Find where the given text appears and provide that cell's center as [X, Y] coordinate. 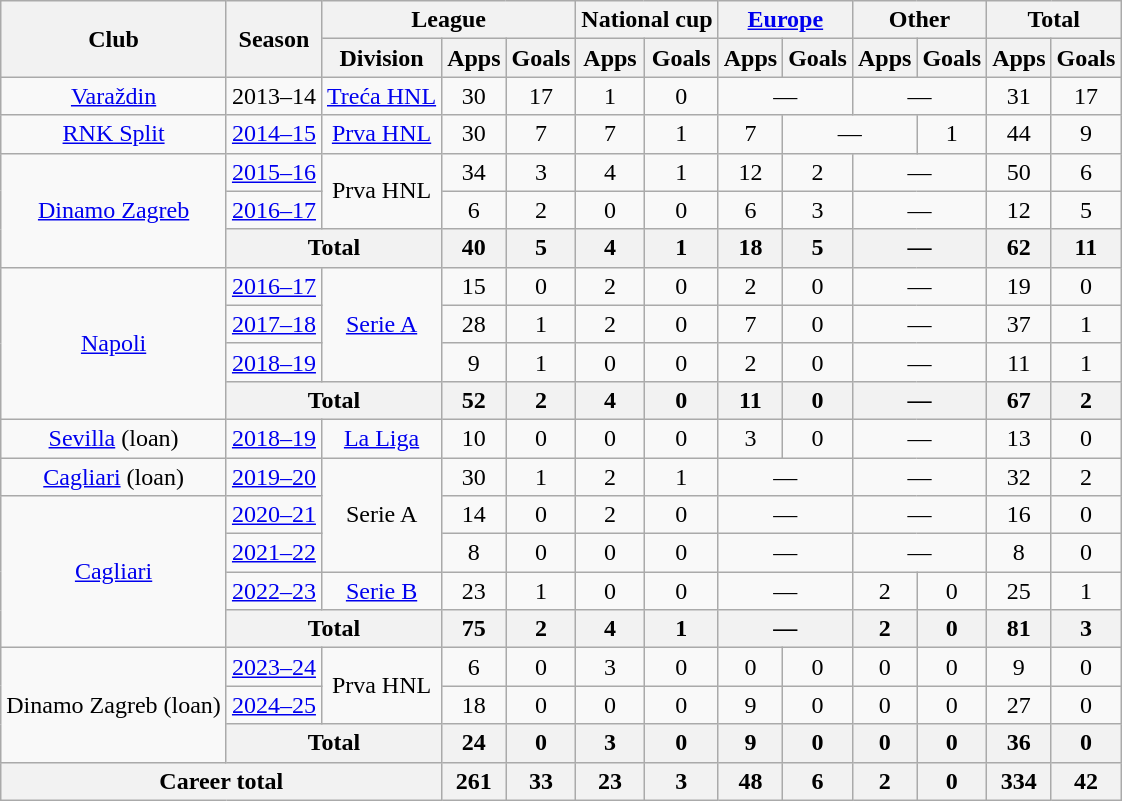
48 [750, 781]
42 [1086, 781]
Other [919, 20]
50 [1019, 172]
National cup [647, 20]
19 [1019, 286]
Sevilla (loan) [114, 438]
31 [1019, 96]
2015–16 [274, 172]
Serie B [381, 591]
2017–18 [274, 324]
Treća HNL [381, 96]
Dinamo Zagreb (loan) [114, 705]
67 [1019, 400]
RNK Split [114, 134]
261 [474, 781]
La Liga [381, 438]
33 [541, 781]
24 [474, 743]
2024–25 [274, 705]
14 [474, 515]
2021–22 [274, 553]
16 [1019, 515]
Varaždin [114, 96]
28 [474, 324]
Europe [785, 20]
2022–23 [274, 591]
15 [474, 286]
75 [474, 629]
13 [1019, 438]
Napoli [114, 343]
Dinamo Zagreb [114, 210]
Cagliari [114, 572]
2019–20 [274, 477]
27 [1019, 705]
36 [1019, 743]
Career total [222, 781]
44 [1019, 134]
34 [474, 172]
32 [1019, 477]
52 [474, 400]
2023–24 [274, 667]
Cagliari (loan) [114, 477]
62 [1019, 248]
37 [1019, 324]
2014–15 [274, 134]
2020–21 [274, 515]
334 [1019, 781]
Season [274, 39]
40 [474, 248]
25 [1019, 591]
Club [114, 39]
81 [1019, 629]
Division [381, 58]
2013–14 [274, 96]
League [448, 20]
10 [474, 438]
